Pinpoint the cell where the given text exists, returning its (x, y) midpoint coordinate. 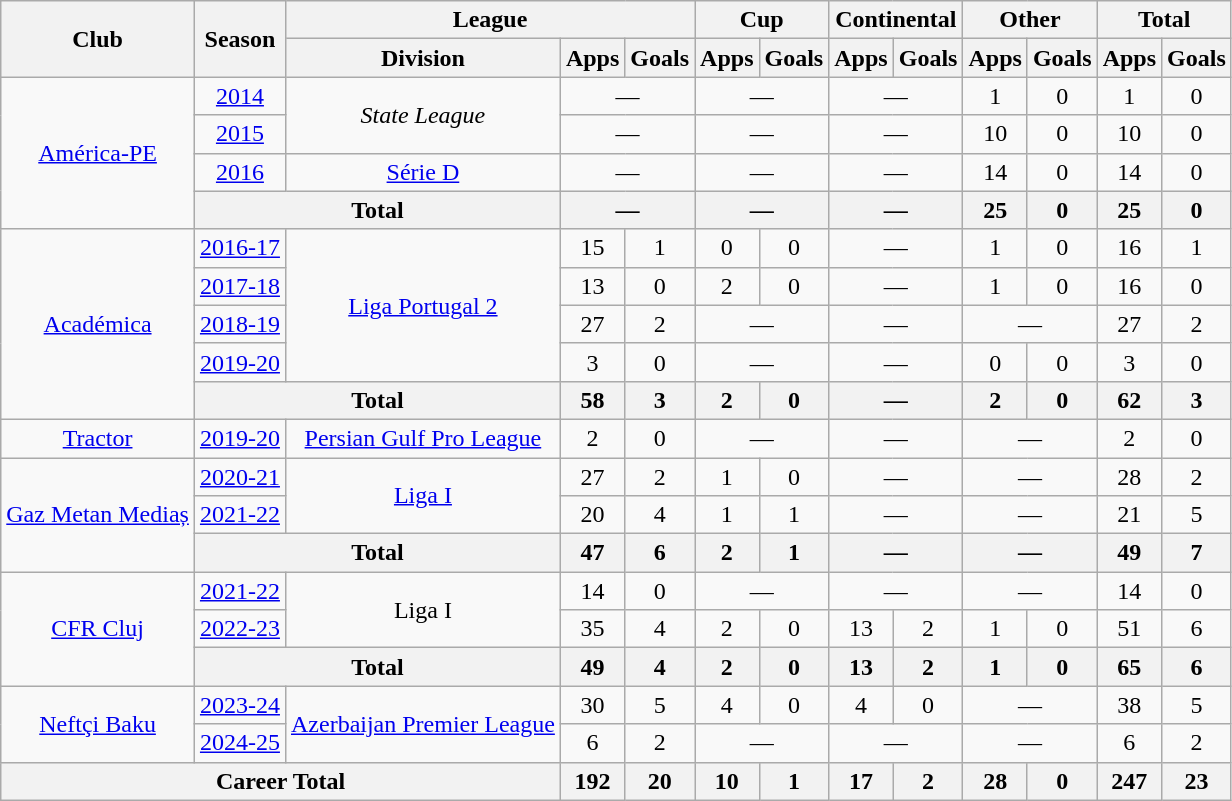
2020-21 (240, 477)
Continental (896, 20)
2014 (240, 96)
2023-24 (240, 705)
CFR Cluj (98, 629)
35 (592, 629)
7 (1197, 553)
2024-25 (240, 743)
2016 (240, 172)
State League (422, 115)
Azerbaijan Premier League (422, 724)
23 (1197, 781)
65 (1129, 667)
192 (592, 781)
Cup (762, 20)
2017-18 (240, 286)
21 (1129, 515)
2018-19 (240, 324)
Persian Gulf Pro League (422, 438)
47 (592, 553)
Club (98, 39)
Career Total (281, 781)
17 (861, 781)
América-PE (98, 153)
62 (1129, 400)
Season (240, 39)
247 (1129, 781)
Liga Portugal 2 (422, 305)
30 (592, 705)
Other (1030, 20)
Division (422, 58)
38 (1129, 705)
15 (592, 248)
58 (592, 400)
Gaz Metan Mediaș (98, 515)
Académica (98, 324)
51 (1129, 629)
Série D (422, 172)
Neftçi Baku (98, 724)
Tractor (98, 438)
League (490, 20)
2015 (240, 134)
2016-17 (240, 248)
2022-23 (240, 629)
